Return the [X, Y] coordinate for the center point of the cell that contains the specified text.  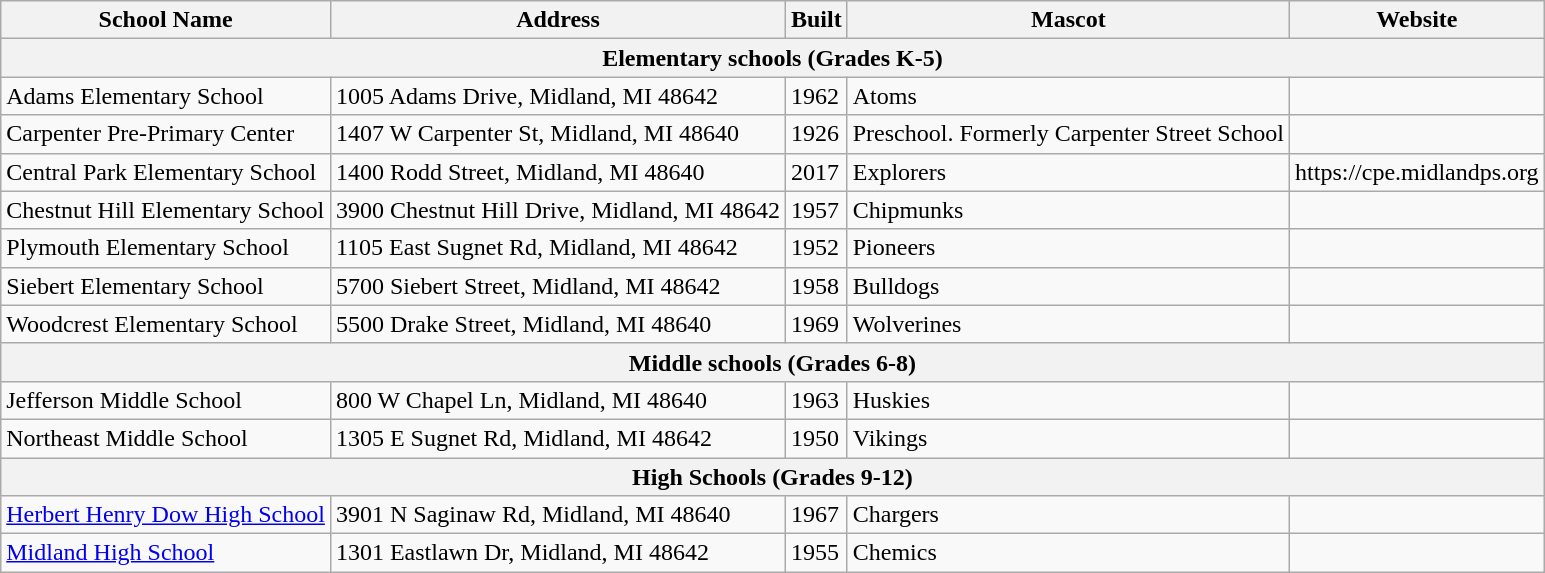
https://cpe.midlandps.org [1418, 172]
1952 [816, 248]
Siebert Elementary School [166, 286]
Atoms [1068, 96]
1005 Adams Drive, Midland, MI 48642 [558, 96]
3900 Chestnut Hill Drive, Midland, MI 48642 [558, 210]
Website [1418, 20]
Herbert Henry Dow High School [166, 515]
1950 [816, 438]
Jefferson Middle School [166, 400]
Chargers [1068, 515]
School Name [166, 20]
Elementary schools (Grades K-5) [772, 58]
Chipmunks [1068, 210]
Woodcrest Elementary School [166, 324]
1400 Rodd Street, Midland, MI 48640 [558, 172]
1969 [816, 324]
Plymouth Elementary School [166, 248]
Explorers [1068, 172]
Bulldogs [1068, 286]
Huskies [1068, 400]
1967 [816, 515]
5700 Siebert Street, Midland, MI 48642 [558, 286]
Built [816, 20]
1305 E Sugnet Rd, Midland, MI 48642 [558, 438]
1958 [816, 286]
Adams Elementary School [166, 96]
1105 East Sugnet Rd, Midland, MI 48642 [558, 248]
Vikings [1068, 438]
5500 Drake Street, Midland, MI 48640 [558, 324]
1963 [816, 400]
Midland High School [166, 553]
Middle schools (Grades 6-8) [772, 362]
Central Park Elementary School [166, 172]
1301 Eastlawn Dr, Midland, MI 48642 [558, 553]
Address [558, 20]
1926 [816, 134]
1962 [816, 96]
High Schools (Grades 9-12) [772, 477]
Carpenter Pre-Primary Center [166, 134]
1955 [816, 553]
Chemics [1068, 553]
Wolverines [1068, 324]
Chestnut Hill Elementary School [166, 210]
3901 N Saginaw Rd, Midland, MI 48640 [558, 515]
Mascot [1068, 20]
2017 [816, 172]
Pioneers [1068, 248]
Preschool. Formerly Carpenter Street School [1068, 134]
1957 [816, 210]
800 W Chapel Ln, Midland, MI 48640 [558, 400]
Northeast Middle School [166, 438]
1407 W Carpenter St, Midland, MI 48640 [558, 134]
